Extract the (X, Y) coordinate from the center of the cell holding the provided text.  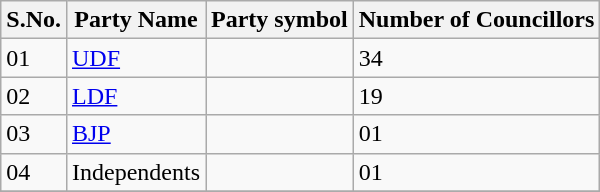
S.No. (34, 20)
34 (476, 58)
Party symbol (280, 20)
Party Name (136, 20)
03 (34, 134)
UDF (136, 58)
19 (476, 96)
BJP (136, 134)
Number of Councillors (476, 20)
Independents (136, 172)
LDF (136, 96)
02 (34, 96)
04 (34, 172)
